For the text-containing cell, return its midpoint in [x, y] coordinate format. 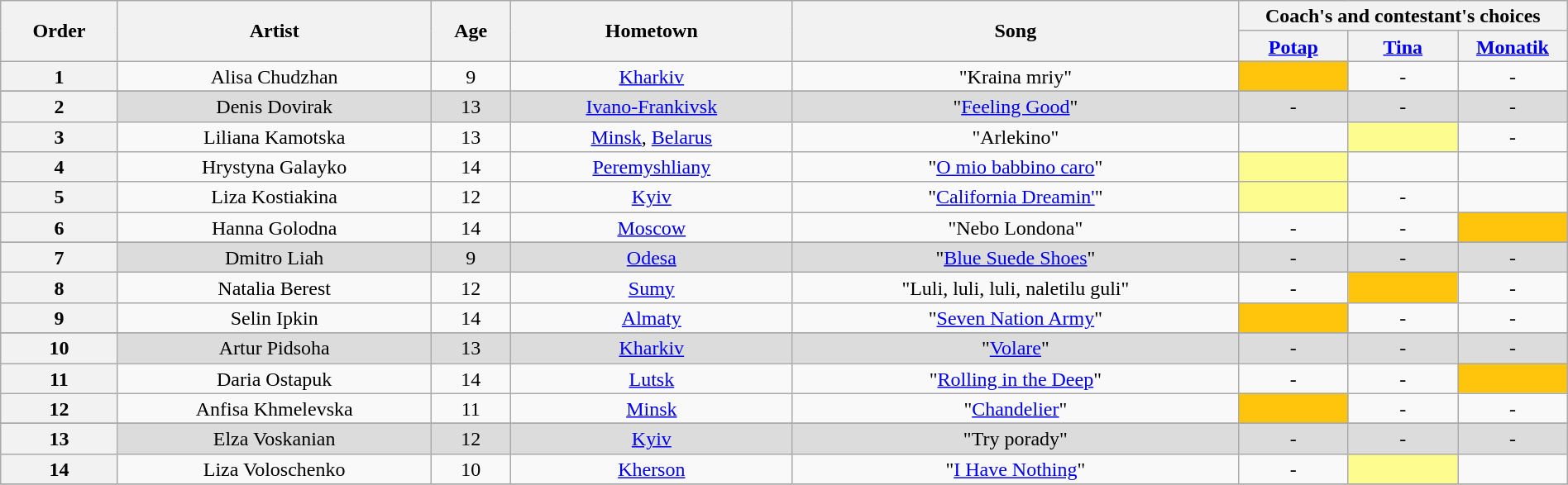
Potap [1293, 46]
Daria Ostapuk [275, 378]
"Blue Suede Shoes" [1016, 258]
Liza Kostiakina [275, 197]
Hanna Golodna [275, 228]
4 [60, 167]
5 [60, 197]
Dmitro Liah [275, 258]
"Rolling in the Deep" [1016, 378]
Moscow [652, 228]
"Arlekino" [1016, 137]
Lutsk [652, 378]
"Try porady" [1016, 440]
Artur Pidsoha [275, 349]
Artist [275, 31]
Age [471, 31]
"O mio babbino caro" [1016, 167]
Elza Voskanian [275, 440]
"I Have Nothing" [1016, 469]
Monatik [1513, 46]
"Volare" [1016, 349]
Liliana Kamotska [275, 137]
Minsk, Belarus [652, 137]
8 [60, 288]
"Feeling Good" [1016, 106]
Selin Ipkin [275, 317]
Peremyshliany [652, 167]
7 [60, 258]
1 [60, 76]
Almaty [652, 317]
"Seven Nation Army" [1016, 317]
Odesa [652, 258]
"Kraina mriy" [1016, 76]
Coach's and contestant's choices [1403, 17]
Tina [1403, 46]
"Luli, luli, luli, naletilu guli" [1016, 288]
2 [60, 106]
"California Dreamin'" [1016, 197]
6 [60, 228]
Anfisa Khmelevska [275, 408]
3 [60, 137]
Denis Dovirak [275, 106]
"Nebo Londona" [1016, 228]
Natalia Berest [275, 288]
Alisa Chudzhan [275, 76]
Order [60, 31]
Kherson [652, 469]
Sumy [652, 288]
Song [1016, 31]
Ivano-Frankivsk [652, 106]
"Chandelier" [1016, 408]
Hometown [652, 31]
Hrystyna Galayko [275, 167]
Liza Voloschenko [275, 469]
Minsk [652, 408]
